Extract the [X, Y] coordinate from the center of the cell holding the provided text.  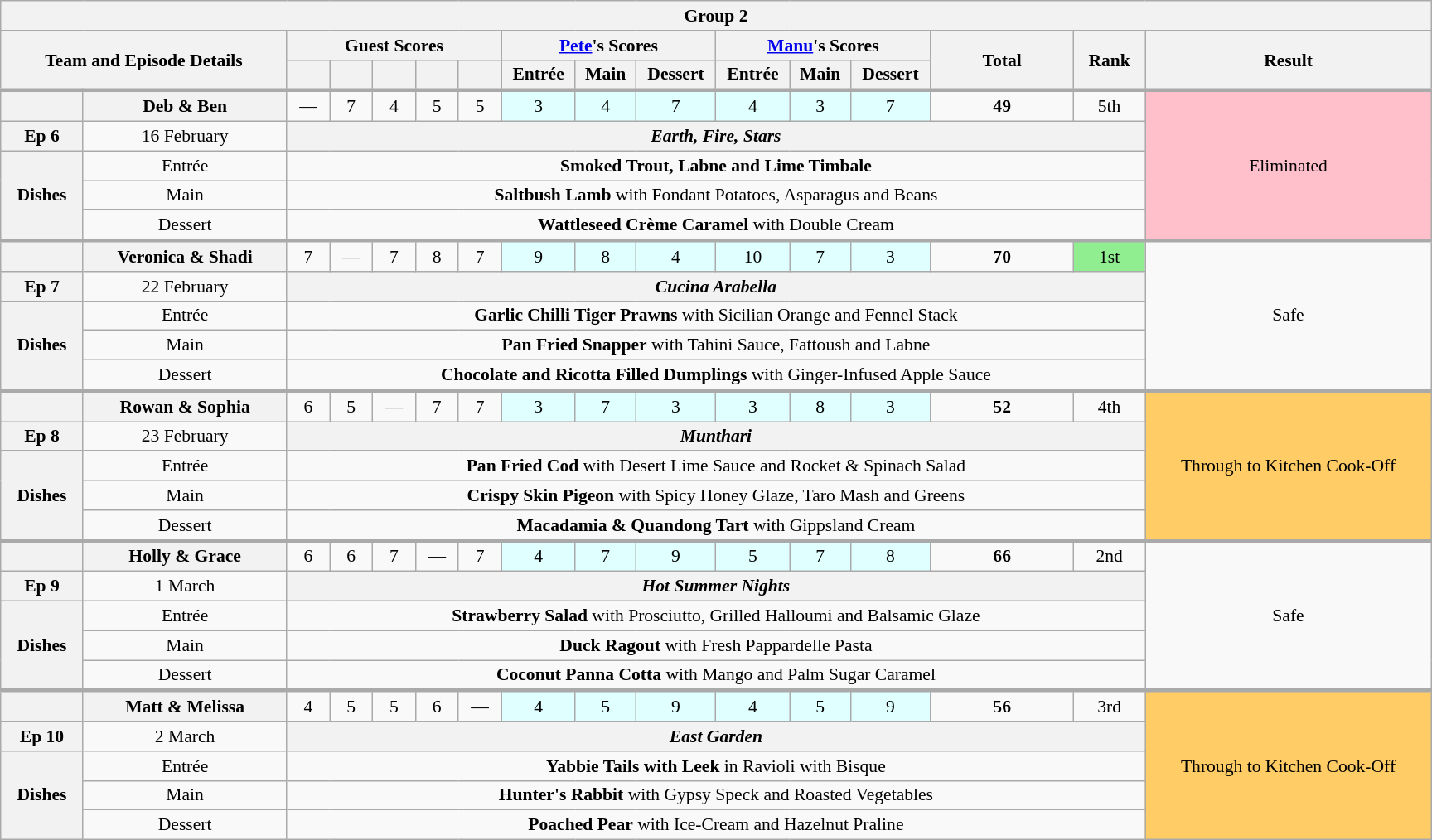
Pan Fried Snapper with Tahini Sauce, Fattoush and Labne [716, 345]
22 February [185, 287]
3rd [1109, 706]
16 February [185, 137]
2nd [1109, 557]
Earth, Fire, Stars [716, 137]
49 [1003, 106]
Ep 9 [41, 587]
Guest Scores [394, 46]
Garlic Chilli Tiger Prawns with Sicilian Orange and Fennel Stack [716, 316]
70 [1003, 257]
Deb & Ben [185, 106]
Strawberry Salad with Prosciutto, Grilled Halloumi and Balsamic Glaze [716, 616]
Matt & Melissa [185, 706]
Ep 10 [41, 736]
Munthari [716, 437]
Rowan & Sophia [185, 406]
1st [1109, 257]
Rank [1109, 61]
Eliminated [1288, 166]
Result [1288, 61]
Holly & Grace [185, 557]
4th [1109, 406]
Total [1003, 61]
2 March [185, 736]
10 [752, 257]
Hot Summer Nights [716, 587]
Poached Pear with Ice-Cream and Hazelnut Praline [716, 825]
Smoked Trout, Labne and Lime Timbale [716, 166]
Ep 7 [41, 287]
Ep 8 [41, 437]
Yabbie Tails with Leek in Ravioli with Bisque [716, 766]
Crispy Skin Pigeon with Spicy Honey Glaze, Taro Mash and Greens [716, 495]
5th [1109, 106]
56 [1003, 706]
Duck Ragout with Fresh Pappardelle Pasta [716, 645]
Hunter's Rabbit with Gypsy Speck and Roasted Vegetables [716, 795]
Team and Episode Details [144, 61]
Pete's Scores [608, 46]
Group 2 [716, 16]
52 [1003, 406]
Saltbush Lamb with Fondant Potatoes, Asparagus and Beans [716, 196]
East Garden [716, 736]
66 [1003, 557]
Pan Fried Cod with Desert Lime Sauce and Rocket & Spinach Salad [716, 466]
1 March [185, 587]
Veronica & Shadi [185, 257]
Cucina Arabella [716, 287]
23 February [185, 437]
Wattleseed Crème Caramel with Double Cream [716, 225]
Manu's Scores [824, 46]
Ep 6 [41, 137]
Chocolate and Ricotta Filled Dumplings with Ginger-Infused Apple Sauce [716, 376]
Coconut Panna Cotta with Mango and Palm Sugar Caramel [716, 676]
Macadamia & Quandong Tart with Gippsland Cream [716, 525]
